Output the (x, y) coordinate of the center of the cell containing the given text.  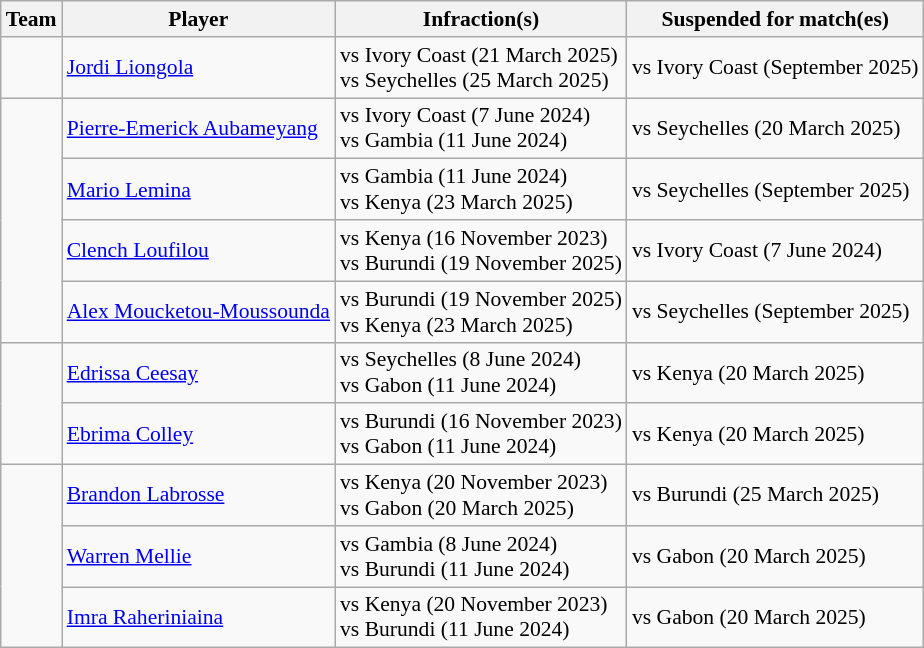
vs Burundi (19 November 2025) vs Kenya (23 March 2025) (481, 312)
vs Ivory Coast (September 2025) (776, 68)
Mario Lemina (198, 190)
Clench Loufilou (198, 250)
Team (32, 19)
Suspended for match(es) (776, 19)
vs Kenya (20 November 2023) vs Gabon (20 March 2025) (481, 496)
Pierre-Emerick Aubameyang (198, 128)
vs Gambia (11 June 2024) vs Kenya (23 March 2025) (481, 190)
Alex Moucketou-Moussounda (198, 312)
Brandon Labrosse (198, 496)
vs Ivory Coast (7 June 2024) vs Gambia (11 June 2024) (481, 128)
vs Seychelles (8 June 2024) vs Gabon (11 June 2024) (481, 372)
Jordi Liongola (198, 68)
Warren Mellie (198, 556)
Infraction(s) (481, 19)
vs Kenya (20 November 2023) vs Burundi (11 June 2024) (481, 618)
Player (198, 19)
vs Gambia (8 June 2024) vs Burundi (11 June 2024) (481, 556)
vs Seychelles (20 March 2025) (776, 128)
Edrissa Ceesay (198, 372)
vs Burundi (16 November 2023) vs Gabon (11 June 2024) (481, 434)
Ebrima Colley (198, 434)
vs Burundi (25 March 2025) (776, 496)
Imra Raheriniaina (198, 618)
vs Ivory Coast (21 March 2025) vs Seychelles (25 March 2025) (481, 68)
vs Ivory Coast (7 June 2024) (776, 250)
vs Kenya (16 November 2023) vs Burundi (19 November 2025) (481, 250)
